Determine the [X, Y] coordinate at the center of the cell enclosing the given text.  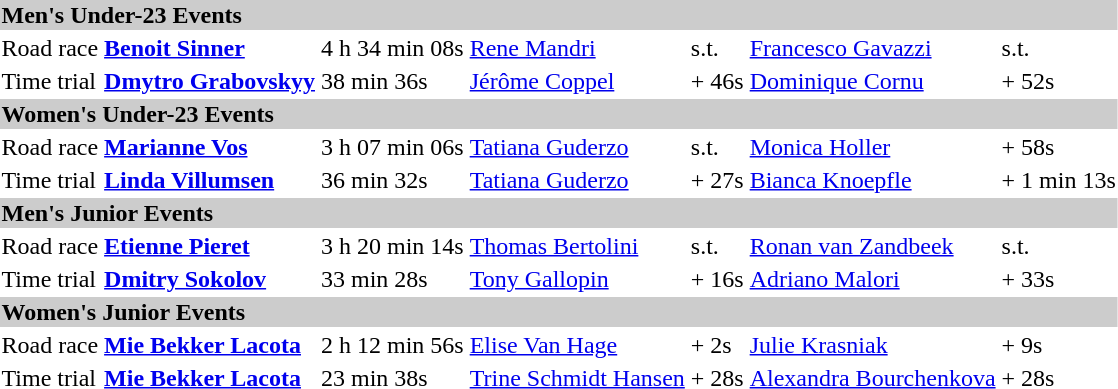
Julie Krasniak [872, 345]
4 h 34 min 08s [393, 48]
Linda Villumsen [210, 180]
Dominique Cornu [872, 81]
Monica Holler [872, 147]
38 min 36s [393, 81]
2 h 12 min 56s [393, 345]
3 h 20 min 14s [393, 246]
+ 16s [717, 279]
Etienne Pieret [210, 246]
Dmytro Grabovskyy [210, 81]
+ 1 min 13s [1058, 180]
Men's Under-23 Events [558, 15]
Dmitry Sokolov [210, 279]
+ 27s [717, 180]
+ 52s [1058, 81]
Men's Junior Events [558, 213]
Rene Mandri [577, 48]
Adriano Malori [872, 279]
Women's Under-23 Events [558, 114]
Francesco Gavazzi [872, 48]
+ 46s [717, 81]
Elise Van Hage [577, 345]
Bianca Knoepfle [872, 180]
+ 9s [1058, 345]
Marianne Vos [210, 147]
Mie Bekker Lacota [210, 345]
Jérôme Coppel [577, 81]
+ 58s [1058, 147]
36 min 32s [393, 180]
33 min 28s [393, 279]
Tony Gallopin [577, 279]
3 h 07 min 06s [393, 147]
Women's Junior Events [558, 312]
Benoit Sinner [210, 48]
+ 33s [1058, 279]
Ronan van Zandbeek [872, 246]
Thomas Bertolini [577, 246]
+ 2s [717, 345]
